Locate the cell with the specified text and output its (x, y) center coordinate. 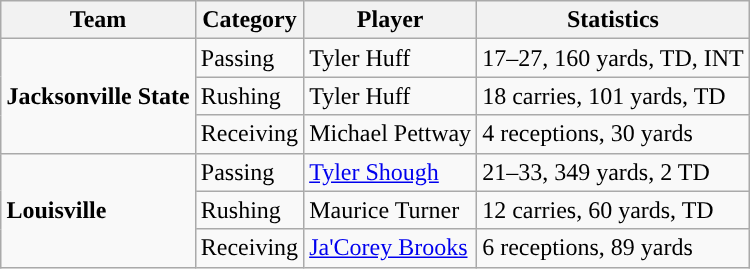
21–33, 349 yards, 2 TD (614, 172)
4 receptions, 30 yards (614, 134)
Statistics (614, 20)
18 carries, 101 yards, TD (614, 96)
Ja'Corey Brooks (390, 248)
Maurice Turner (390, 210)
Category (249, 20)
Louisville (98, 210)
Jacksonville State (98, 96)
Michael Pettway (390, 134)
Tyler Shough (390, 172)
12 carries, 60 yards, TD (614, 210)
17–27, 160 yards, TD, INT (614, 58)
Team (98, 20)
6 receptions, 89 yards (614, 248)
Player (390, 20)
